Search for the cell housing the specified text and yield its [X, Y] center coordinate. 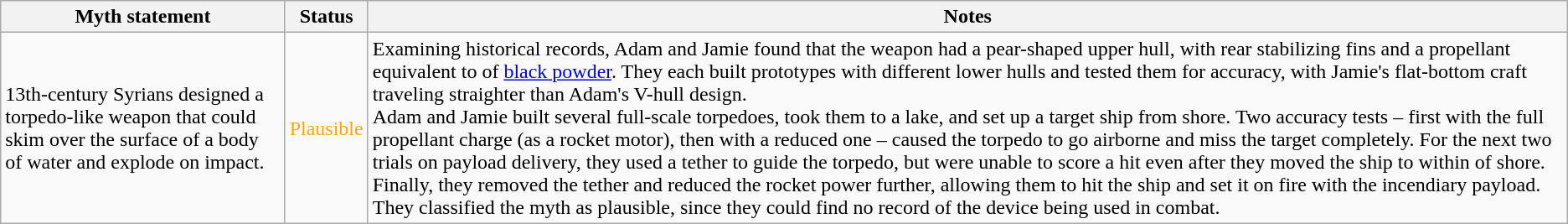
Myth statement [142, 17]
Notes [967, 17]
Status [327, 17]
Plausible [327, 128]
13th-century Syrians designed a torpedo-like weapon that could skim over the surface of a body of water and explode on impact. [142, 128]
